Identify which cell holds the provided text, then report its (x, y) central coordinate. 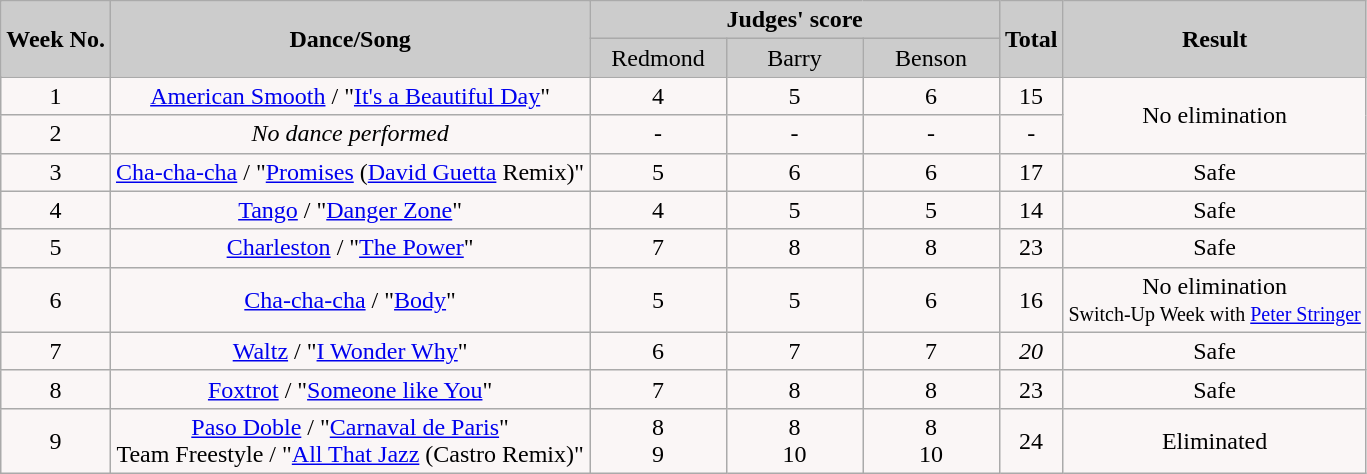
Result (1214, 39)
Paso Doble / "Carnaval de Paris"Team Freestyle / "All That Jazz (Castro Remix)" (350, 440)
Foxtrot / "Someone like You" (350, 389)
Judges' score (795, 20)
Charleston / "The Power" (350, 248)
3 (56, 172)
No dance performed (350, 134)
Tango / "Danger Zone" (350, 210)
No eliminationSwitch-Up Week with Peter Stringer (1214, 300)
Week No. (56, 39)
Cha-cha-cha / "Promises (David Guetta Remix)" (350, 172)
2 (56, 134)
Total (1031, 39)
1 (56, 96)
Waltz / "I Wonder Why" (350, 351)
Cha-cha-cha / "Body" (350, 300)
20 (1031, 351)
Barry (794, 58)
9 (56, 440)
16 (1031, 300)
American Smooth / "It's a Beautiful Day" (350, 96)
89 (658, 440)
Redmond (658, 58)
No elimination (1214, 115)
17 (1031, 172)
14 (1031, 210)
15 (1031, 96)
24 (1031, 440)
Dance/Song (350, 39)
Eliminated (1214, 440)
Benson (932, 58)
